Capture the cell that displays the provided text and extract its [x, y] central coordinate. 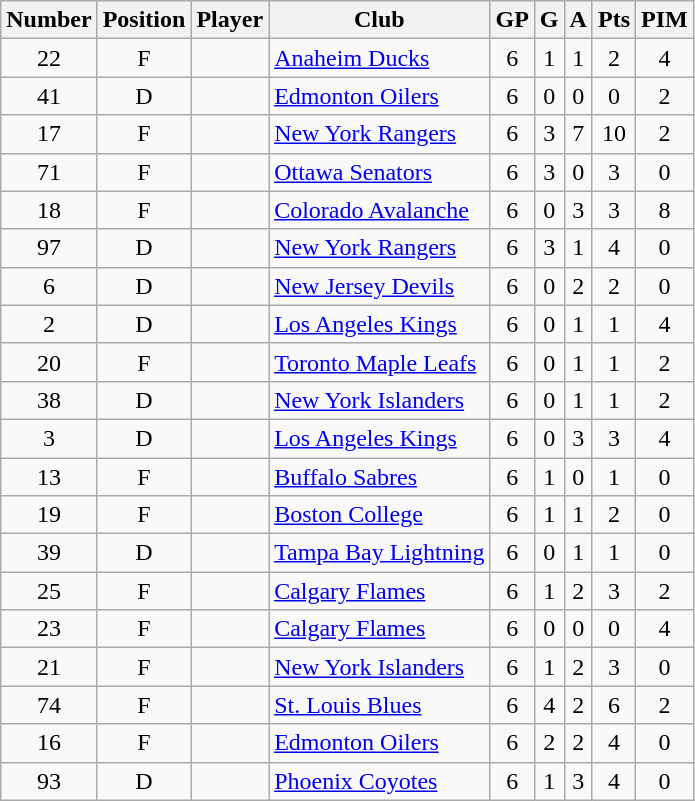
Number [49, 20]
16 [49, 743]
Ottawa Senators [380, 172]
17 [49, 134]
25 [49, 591]
Pts [614, 20]
21 [49, 667]
G [549, 20]
18 [49, 210]
Tampa Bay Lightning [380, 553]
8 [665, 210]
A [578, 20]
Buffalo Sabres [380, 477]
39 [49, 553]
GP [512, 20]
Phoenix Coyotes [380, 781]
23 [49, 629]
13 [49, 477]
New Jersey Devils [380, 286]
20 [49, 362]
93 [49, 781]
Position [144, 20]
97 [49, 248]
74 [49, 705]
Anaheim Ducks [380, 58]
71 [49, 172]
7 [578, 134]
Colorado Avalanche [380, 210]
St. Louis Blues [380, 705]
Boston College [380, 515]
38 [49, 400]
PIM [665, 20]
19 [49, 515]
Club [380, 20]
Toronto Maple Leafs [380, 362]
10 [614, 134]
22 [49, 58]
41 [49, 96]
Player [230, 20]
